Locate the cell with the specified text and output its [x, y] center coordinate. 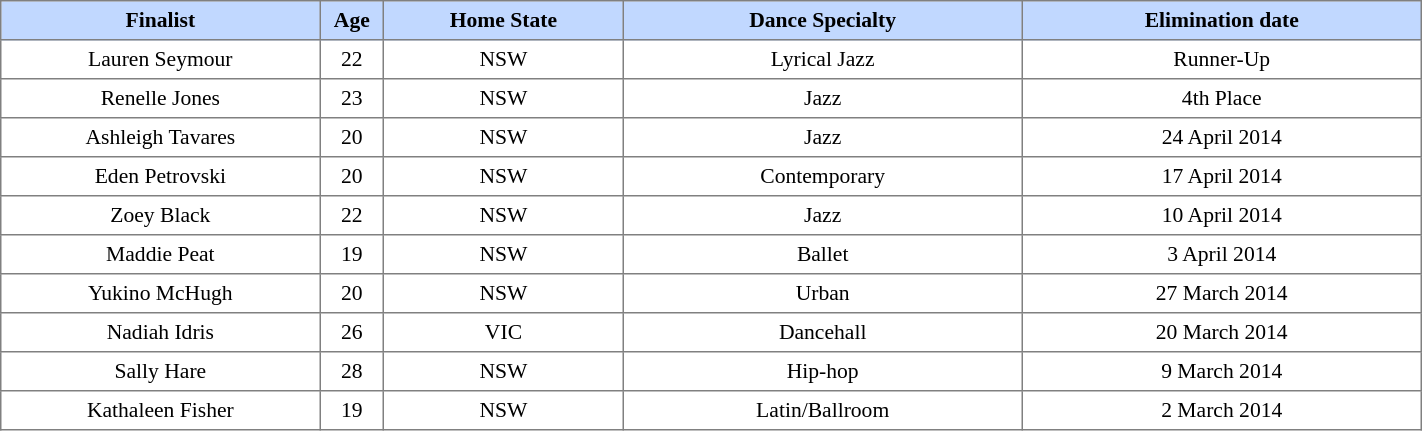
4th Place [1222, 98]
Eden Petrovski [160, 176]
Urban [822, 294]
Dancehall [822, 332]
Lauren Seymour [160, 60]
20 March 2014 [1222, 332]
Maddie Peat [160, 254]
Runner-Up [1222, 60]
27 March 2014 [1222, 294]
Hip-hop [822, 372]
VIC [504, 332]
Age [352, 20]
Elimination date [1222, 20]
Lyrical Jazz [822, 60]
10 April 2014 [1222, 216]
Nadiah Idris [160, 332]
Finalist [160, 20]
Sally Hare [160, 372]
24 April 2014 [1222, 138]
Yukino McHugh [160, 294]
Renelle Jones [160, 98]
17 April 2014 [1222, 176]
Ballet [822, 254]
3 April 2014 [1222, 254]
Kathaleen Fisher [160, 410]
9 March 2014 [1222, 372]
28 [352, 372]
2 March 2014 [1222, 410]
Contemporary [822, 176]
Latin/Ballroom [822, 410]
26 [352, 332]
Ashleigh Tavares [160, 138]
Home State [504, 20]
Zoey Black [160, 216]
23 [352, 98]
Dance Specialty [822, 20]
